Determine the [X, Y] coordinate at the center of the cell enclosing the given text.  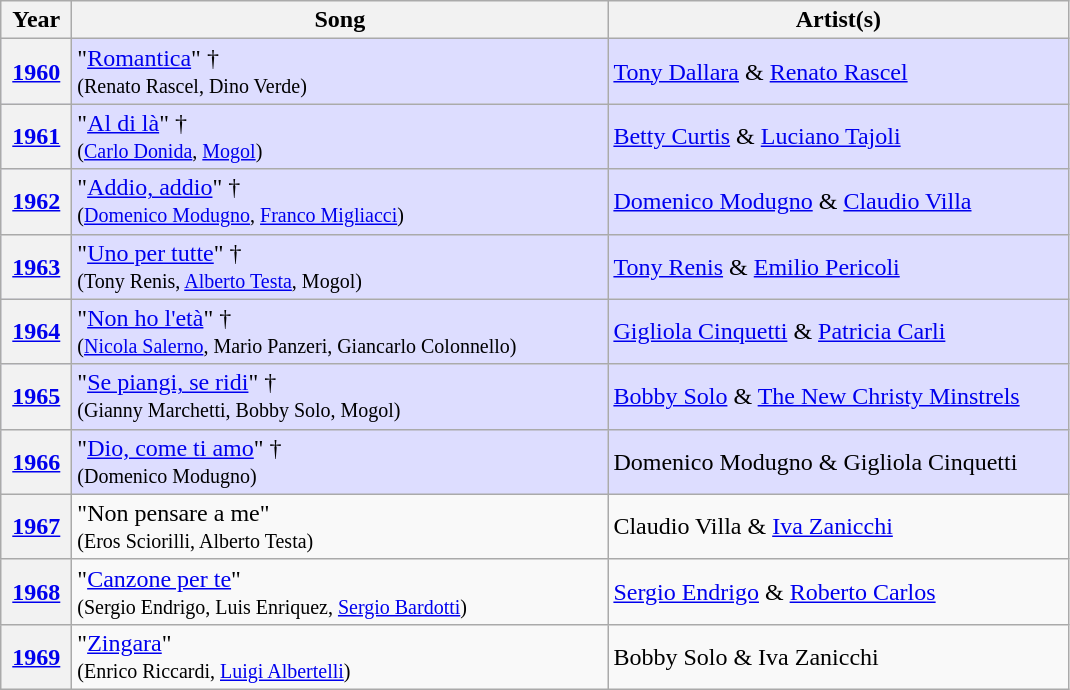
1961 [36, 136]
"Non pensare a me"(Eros Sciorilli, Alberto Testa) [340, 526]
"Al di là" †(Carlo Donida, Mogol) [340, 136]
Sergio Endrigo & Roberto Carlos [838, 592]
Bobby Solo & Iva Zanicchi [838, 656]
Claudio Villa & Iva Zanicchi [838, 526]
Domenico Modugno & Claudio Villa [838, 202]
Domenico Modugno & Gigliola Cinquetti [838, 462]
1967 [36, 526]
1969 [36, 656]
Gigliola Cinquetti & Patricia Carli [838, 332]
"Dio, come ti amo" †(Domenico Modugno) [340, 462]
Tony Renis & Emilio Pericoli [838, 266]
Artist(s) [838, 20]
Tony Dallara & Renato Rascel [838, 72]
"Non ho l'età" †(Nicola Salerno, Mario Panzeri, Giancarlo Colonnello) [340, 332]
1962 [36, 202]
"Romantica" †(Renato Rascel, Dino Verde) [340, 72]
"Se piangi, se ridi" †(Gianny Marchetti, Bobby Solo, Mogol) [340, 396]
Bobby Solo & The New Christy Minstrels [838, 396]
"Zingara"(Enrico Riccardi, Luigi Albertelli) [340, 656]
Song [340, 20]
Betty Curtis & Luciano Tajoli [838, 136]
1965 [36, 396]
1964 [36, 332]
"Canzone per te"(Sergio Endrigo, Luis Enriquez, Sergio Bardotti) [340, 592]
Year [36, 20]
1960 [36, 72]
1966 [36, 462]
1968 [36, 592]
"Uno per tutte" †(Tony Renis, Alberto Testa, Mogol) [340, 266]
"Addio, addio" †(Domenico Modugno, Franco Migliacci) [340, 202]
1963 [36, 266]
